Identify which cell holds the provided text, then report its (x, y) central coordinate. 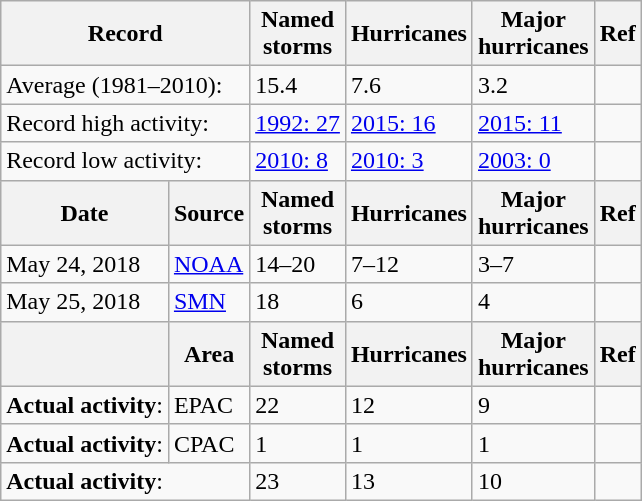
Source (208, 212)
CPAC (208, 443)
18 (298, 302)
Area (208, 354)
13 (408, 481)
3–7 (533, 264)
Average (1981–2010): (126, 85)
7–12 (408, 264)
1992: 27 (298, 123)
3.2 (533, 85)
10 (533, 481)
6 (408, 302)
Date (85, 212)
7.6 (408, 85)
9 (533, 405)
12 (408, 405)
2010: 8 (298, 161)
Record (126, 34)
SMN (208, 302)
NOAA (208, 264)
2015: 11 (533, 123)
22 (298, 405)
14–20 (298, 264)
Record high activity: (126, 123)
23 (298, 481)
2015: 16 (408, 123)
May 25, 2018 (85, 302)
2003: 0 (533, 161)
May 24, 2018 (85, 264)
15.4 (298, 85)
Record low activity: (126, 161)
2010: 3 (408, 161)
4 (533, 302)
EPAC (208, 405)
